Capture the cell that displays the provided text and extract its [X, Y] central coordinate. 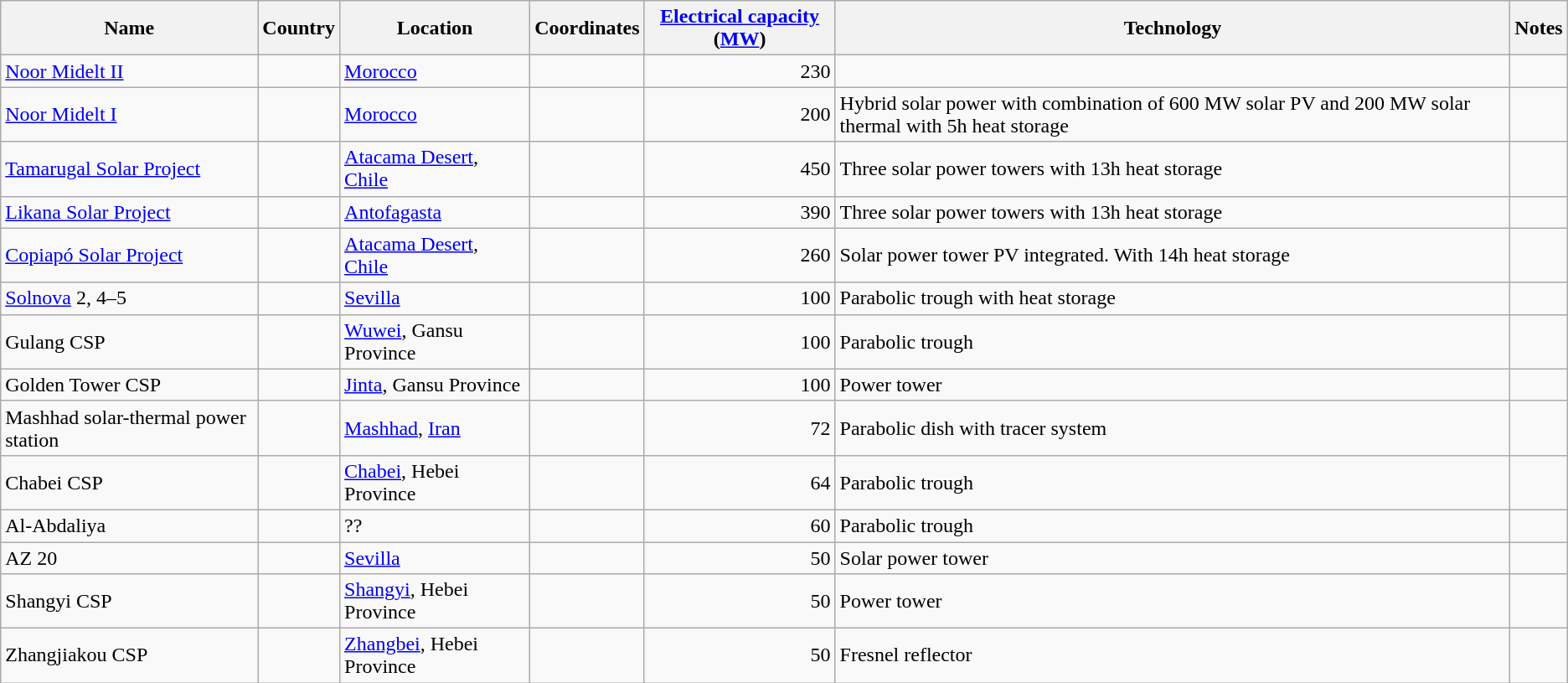
Chabei CSP [129, 483]
200 [740, 114]
Electrical capacity (MW) [740, 28]
60 [740, 525]
260 [740, 255]
Golden Tower CSP [129, 385]
72 [740, 427]
Notes [1539, 28]
Hybrid solar power with combination of 600 MW solar PV and 200 MW solar thermal with 5h heat storage [1173, 114]
Solar power tower PV integrated. With 14h heat storage [1173, 255]
?? [436, 525]
230 [740, 71]
Solar power tower [1173, 557]
Name [129, 28]
Shangyi, Hebei Province [436, 602]
390 [740, 212]
Technology [1173, 28]
64 [740, 483]
450 [740, 169]
Chabei, Hebei Province [436, 483]
Antofagasta [436, 212]
Jinta, Gansu Province [436, 385]
Zhangbei, Hebei Province [436, 655]
Fresnel reflector [1173, 655]
Parabolic trough with heat storage [1173, 298]
Country [299, 28]
AZ 20 [129, 557]
Location [436, 28]
Wuwei, Gansu Province [436, 342]
Parabolic dish with tracer system [1173, 427]
Solnova 2, 4–5 [129, 298]
Al-Abdaliya [129, 525]
Gulang CSP [129, 342]
Likana Solar Project [129, 212]
Noor Midelt II [129, 71]
Noor Midelt I [129, 114]
Coordinates [587, 28]
Zhangjiakou CSP [129, 655]
Shangyi CSP [129, 602]
Mashhad, Iran [436, 427]
Mashhad solar-thermal power station [129, 427]
Copiapó Solar Project [129, 255]
Tamarugal Solar Project [129, 169]
